Scan for the cell matching the given text and deliver its (X, Y) coordinate at center. 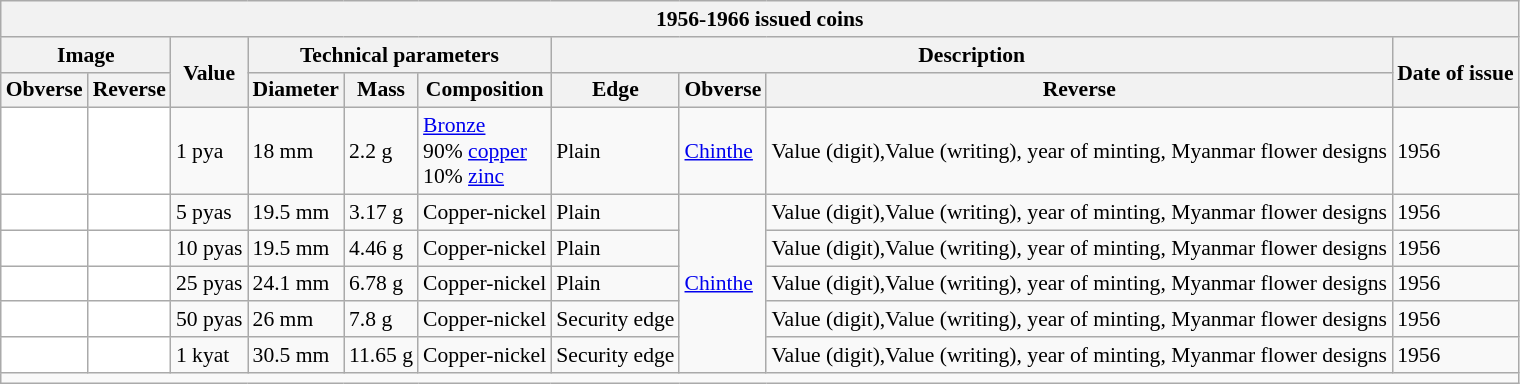
6.78 g (381, 284)
18 mm (296, 152)
2.2 g (381, 152)
Edge (615, 90)
7.8 g (381, 320)
Date of issue (1455, 72)
1 kyat (210, 355)
4.46 g (381, 248)
Mass (381, 90)
5 pyas (210, 213)
Description (972, 55)
30.5 mm (296, 355)
Image (86, 55)
Technical parameters (400, 55)
11.65 g (381, 355)
24.1 mm (296, 284)
50 pyas (210, 320)
Value (210, 72)
26 mm (296, 320)
3.17 g (381, 213)
1 pya (210, 152)
Bronze90% copper 10% zinc (484, 152)
1956-1966 issued coins (760, 19)
Diameter (296, 90)
10 pyas (210, 248)
Composition (484, 90)
25 pyas (210, 284)
